Determine the (X, Y) coordinate at the center of the cell enclosing the given text.  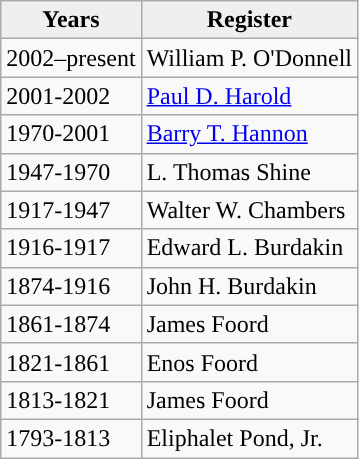
Eliphalet Pond, Jr. (249, 438)
2001-2002 (71, 96)
Register (249, 20)
1861-1874 (71, 324)
1813-1821 (71, 400)
1970-2001 (71, 134)
Enos Foord (249, 362)
L. Thomas Shine (249, 172)
Paul D. Harold (249, 96)
1917-1947 (71, 210)
2002–present (71, 58)
Edward L. Burdakin (249, 248)
1793-1813 (71, 438)
Years (71, 20)
Barry T. Hannon (249, 134)
1916-1917 (71, 248)
1821-1861 (71, 362)
John H. Burdakin (249, 286)
Walter W. Chambers (249, 210)
1874-1916 (71, 286)
William P. O'Donnell (249, 58)
1947-1970 (71, 172)
